Provide the (x, y) coordinate of the cell's center where the given text is located.  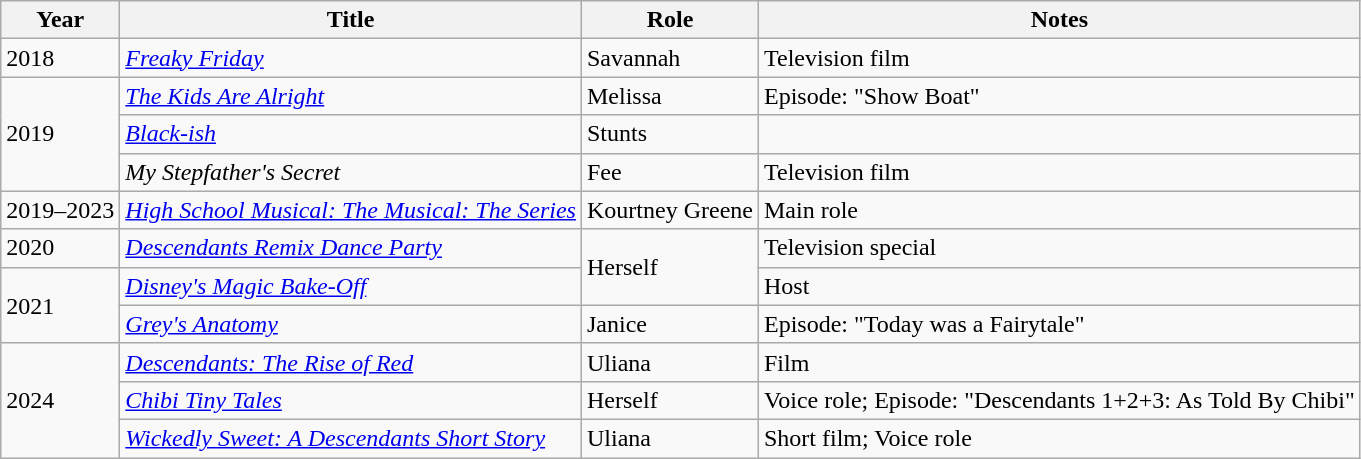
Voice role; Episode: "Descendants 1+2+3: As Told By Chibi" (1059, 400)
Descendants Remix Dance Party (351, 248)
Freaky Friday (351, 58)
Descendants: The Rise of Red (351, 362)
Grey's Anatomy (351, 324)
Chibi Tiny Tales (351, 400)
My Stepfather's Secret (351, 172)
Title (351, 20)
2019 (60, 134)
Role (670, 20)
2021 (60, 305)
Short film; Voice role (1059, 438)
High School Musical: The Musical: The Series (351, 210)
2024 (60, 400)
Host (1059, 286)
Savannah (670, 58)
Year (60, 20)
Episode: "Today was a Fairytale" (1059, 324)
Fee (670, 172)
Stunts (670, 134)
2018 (60, 58)
Episode: "Show Boat" (1059, 96)
Janice (670, 324)
The Kids Are Alright (351, 96)
2019–2023 (60, 210)
Notes (1059, 20)
2020 (60, 248)
Disney's Magic Bake-Off (351, 286)
Melissa (670, 96)
Wickedly Sweet: A Descendants Short Story (351, 438)
Kourtney Greene (670, 210)
Main role (1059, 210)
Film (1059, 362)
Black-ish (351, 134)
Television special (1059, 248)
